Find where the given text appears and provide that cell's center as [X, Y] coordinate. 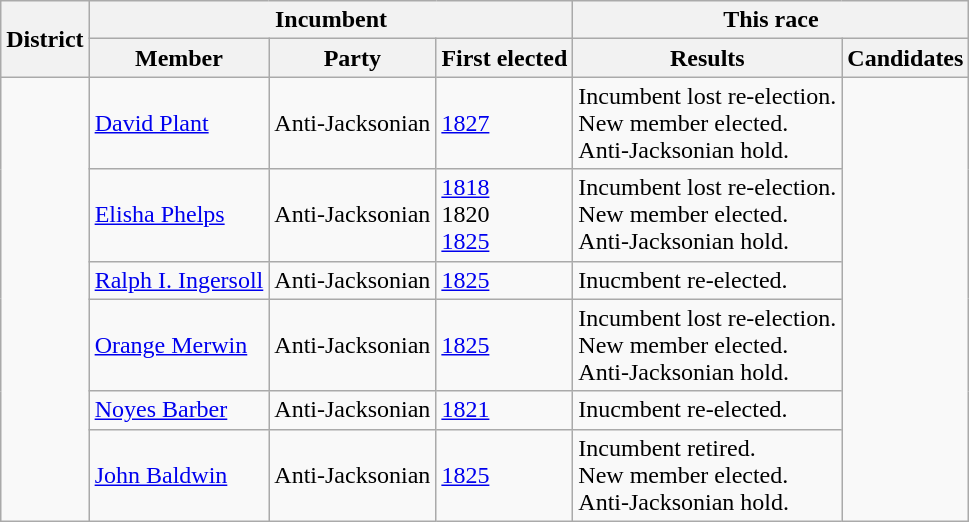
First elected [504, 58]
Results [708, 58]
1827 [504, 123]
18181820 1825 [504, 215]
Elisha Phelps [179, 215]
Orange Merwin [179, 345]
Incumbent [331, 20]
Incumbent retired.New member elected.Anti-Jacksonian hold. [708, 475]
Noyes Barber [179, 410]
John Baldwin [179, 475]
Member [179, 58]
1821 [504, 410]
Party [352, 58]
District [45, 39]
Candidates [906, 58]
Ralph I. Ingersoll [179, 280]
David Plant [179, 123]
This race [771, 20]
